Extract the (x, y) coordinate from the center of the cell holding the provided text.  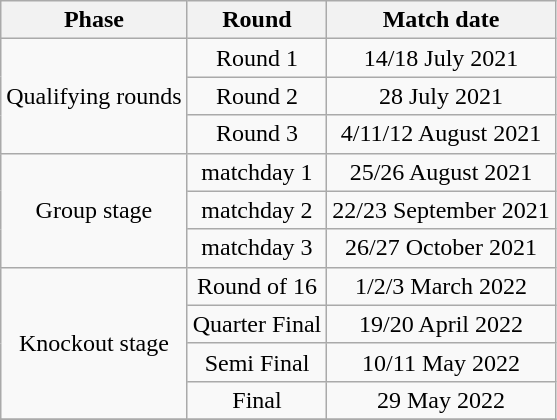
10/11 May 2022 (441, 362)
Knockout stage (94, 343)
Round of 16 (257, 286)
26/27 October 2021 (441, 248)
matchday 2 (257, 210)
1/2/3 March 2022 (441, 286)
Match date (441, 20)
25/26 August 2021 (441, 172)
29 May 2022 (441, 400)
Phase (94, 20)
Round 3 (257, 134)
matchday 1 (257, 172)
Quarter Final (257, 324)
4/11/12 August 2021 (441, 134)
14/18 July 2021 (441, 58)
22/23 September 2021 (441, 210)
Round 2 (257, 96)
28 July 2021 (441, 96)
matchday 3 (257, 248)
Final (257, 400)
Qualifying rounds (94, 96)
Round (257, 20)
19/20 April 2022 (441, 324)
Round 1 (257, 58)
Group stage (94, 210)
Semi Final (257, 362)
